Capture the cell that displays the provided text and extract its (X, Y) central coordinate. 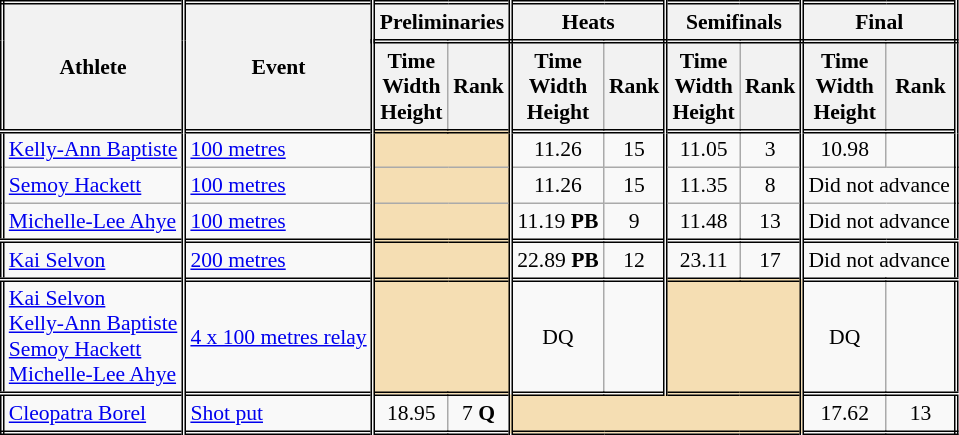
11.35 (703, 186)
Kai SelvonKelly-Ann BaptisteSemoy HackettMichelle-Lee Ahye (93, 336)
Cleopatra Borel (93, 414)
Michelle-Lee Ahye (93, 222)
23.11 (703, 260)
3 (771, 150)
11.48 (703, 222)
17 (771, 260)
Final (880, 22)
22.89 PB (558, 260)
7 Q (480, 414)
Athlete (93, 67)
11.19 PB (558, 222)
200 metres (278, 260)
Preliminaries (442, 22)
9 (635, 222)
4 x 100 metres relay (278, 336)
Kai Selvon (93, 260)
Kelly-Ann Baptiste (93, 150)
Event (278, 67)
Semoy Hackett (93, 186)
Heats (588, 22)
8 (771, 186)
18.95 (410, 414)
17.62 (844, 414)
Semifinals (734, 22)
10.98 (844, 150)
11.05 (703, 150)
Shot put (278, 414)
12 (635, 260)
